Return (x, y) of the center of cell containing provided text 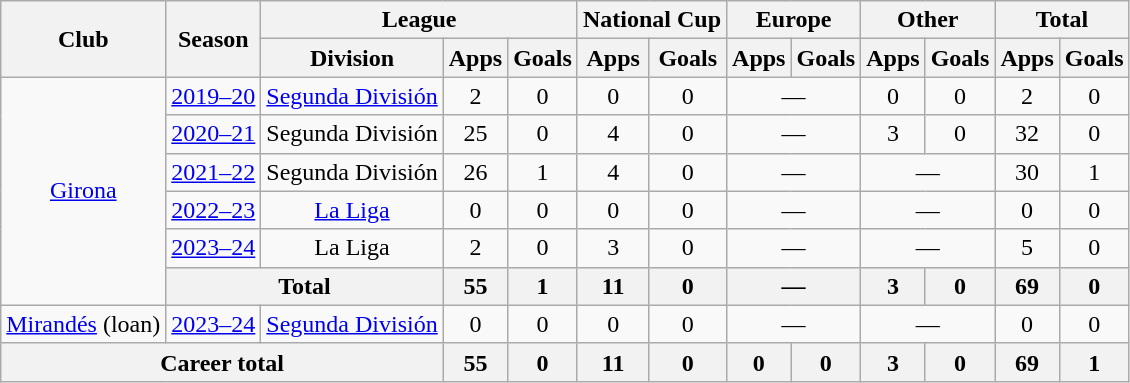
Other (928, 20)
2019–20 (214, 96)
Mirandés (loan) (84, 324)
Division (352, 58)
32 (1027, 134)
Season (214, 39)
30 (1027, 172)
Club (84, 39)
Girona (84, 191)
2020–21 (214, 134)
5 (1027, 248)
2022–23 (214, 210)
Career total (222, 362)
26 (475, 172)
25 (475, 134)
League (420, 20)
National Cup (652, 20)
Europe (794, 20)
2021–22 (214, 172)
